Locate the cell with the specified text and output its (x, y) center coordinate. 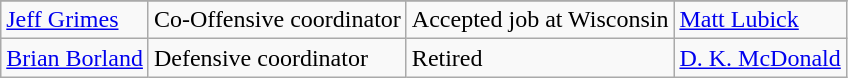
Retired (540, 58)
Accepted job at Wisconsin (540, 20)
D. K. McDonald (760, 58)
Brian Borland (75, 58)
Matt Lubick (760, 20)
Co-Offensive coordinator (277, 20)
Jeff Grimes (75, 20)
Defensive coordinator (277, 58)
